Detect which cell encompasses the target text, then output its (x, y) center coordinate. 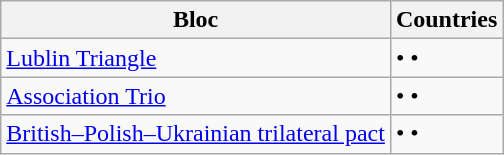
Lublin Triangle (196, 58)
British–Polish–Ukrainian trilateral pact (196, 134)
Bloc (196, 20)
Countries (446, 20)
Association Trio (196, 96)
